Capture the cell that displays the provided text and extract its (x, y) central coordinate. 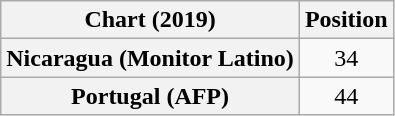
44 (346, 96)
Nicaragua (Monitor Latino) (150, 58)
Position (346, 20)
34 (346, 58)
Portugal (AFP) (150, 96)
Chart (2019) (150, 20)
